Return the (x, y) coordinate for the center point of the cell that contains the specified text.  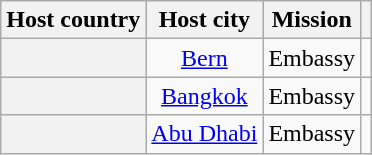
Abu Dhabi (204, 134)
Host city (204, 20)
Bern (204, 58)
Host country (74, 20)
Bangkok (204, 96)
Mission (312, 20)
